Search for the cell housing the specified text and yield its (X, Y) center coordinate. 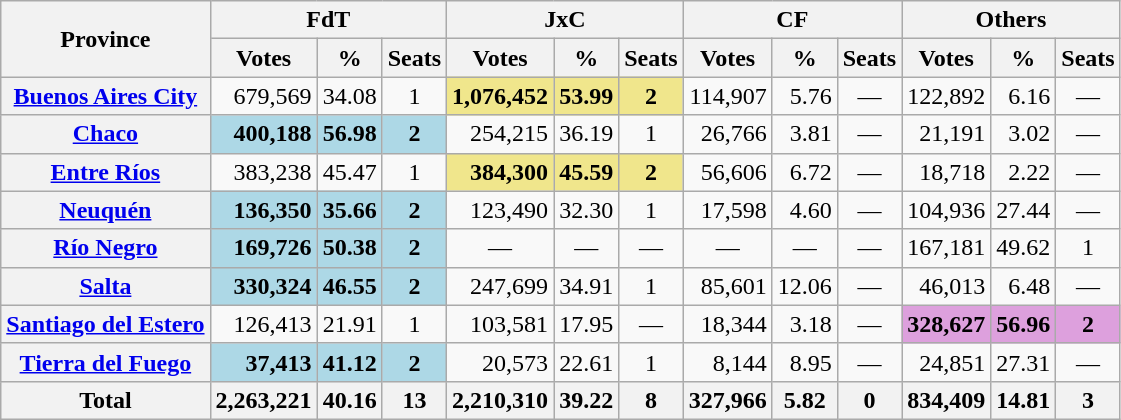
32.30 (586, 210)
834,409 (946, 400)
34.08 (350, 96)
45.59 (586, 172)
34.91 (586, 286)
8 (651, 400)
20,573 (500, 362)
36.19 (586, 134)
50.38 (350, 248)
169,726 (264, 248)
27.44 (1024, 210)
21,191 (946, 134)
18,718 (946, 172)
24,851 (946, 362)
Santiago del Estero (106, 324)
247,699 (500, 286)
56.96 (1024, 324)
5.82 (804, 400)
3.18 (804, 324)
327,966 (728, 400)
39.22 (586, 400)
FdT (328, 20)
330,324 (264, 286)
123,490 (500, 210)
Total (106, 400)
22.61 (586, 362)
CF (792, 20)
49.62 (1024, 248)
5.76 (804, 96)
126,413 (264, 324)
Neuquén (106, 210)
8.95 (804, 362)
6.16 (1024, 96)
Province (106, 39)
Salta (106, 286)
45.47 (350, 172)
18,344 (728, 324)
4.60 (804, 210)
2,210,310 (500, 400)
Buenos Aires City (106, 96)
37,413 (264, 362)
400,188 (264, 134)
3 (1088, 400)
12.06 (804, 286)
17,598 (728, 210)
13 (414, 400)
Tierra del Fuego (106, 362)
122,892 (946, 96)
136,350 (264, 210)
2,263,221 (264, 400)
679,569 (264, 96)
3.02 (1024, 134)
21.91 (350, 324)
6.72 (804, 172)
Others (1012, 20)
Entre Ríos (106, 172)
254,215 (500, 134)
14.81 (1024, 400)
27.31 (1024, 362)
17.95 (586, 324)
383,238 (264, 172)
328,627 (946, 324)
384,300 (500, 172)
Chaco (106, 134)
6.48 (1024, 286)
3.81 (804, 134)
85,601 (728, 286)
JxC (566, 20)
26,766 (728, 134)
2.22 (1024, 172)
8,144 (728, 362)
56.98 (350, 134)
53.99 (586, 96)
41.12 (350, 362)
1,076,452 (500, 96)
104,936 (946, 210)
40.16 (350, 400)
56,606 (728, 172)
46,013 (946, 286)
103,581 (500, 324)
46.55 (350, 286)
0 (869, 400)
167,181 (946, 248)
114,907 (728, 96)
35.66 (350, 210)
Río Negro (106, 248)
